Return the (X, Y) coordinate for the center point of the cell that contains the specified text.  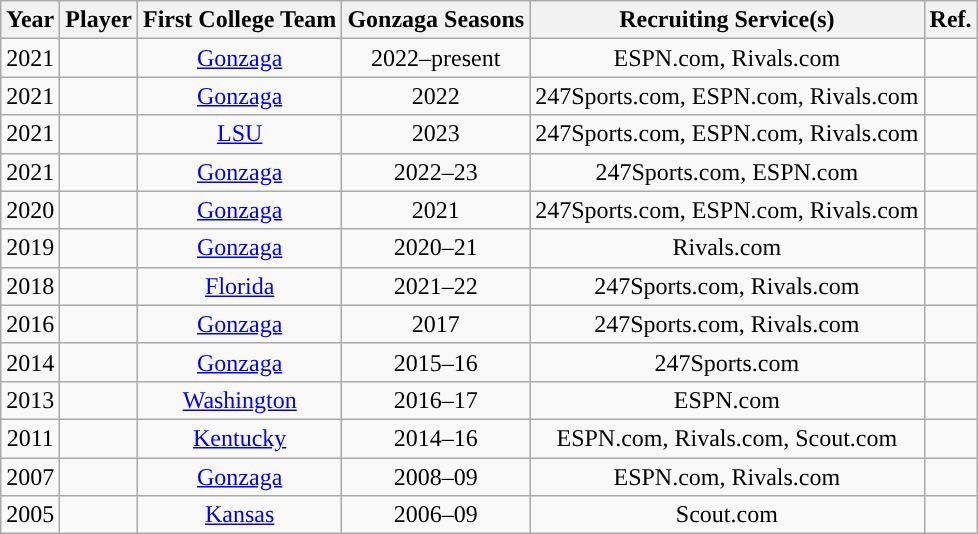
LSU (240, 134)
2008–09 (436, 477)
Kansas (240, 515)
Florida (240, 286)
2015–16 (436, 362)
Recruiting Service(s) (727, 20)
Rivals.com (727, 248)
2011 (30, 438)
Ref. (950, 20)
Scout.com (727, 515)
247Sports.com (727, 362)
2016–17 (436, 400)
2016 (30, 324)
Gonzaga Seasons (436, 20)
2020–21 (436, 248)
Player (99, 20)
2014 (30, 362)
2007 (30, 477)
Washington (240, 400)
2006–09 (436, 515)
2021–22 (436, 286)
ESPN.com (727, 400)
ESPN.com, Rivals.com, Scout.com (727, 438)
2022 (436, 96)
2013 (30, 400)
2014–16 (436, 438)
2020 (30, 210)
247Sports.com, ESPN.com (727, 172)
2019 (30, 248)
2005 (30, 515)
Year (30, 20)
Kentucky (240, 438)
First College Team (240, 20)
2022–23 (436, 172)
2017 (436, 324)
2022–present (436, 58)
2023 (436, 134)
2018 (30, 286)
